Detect which cell encompasses the target text, then output its (X, Y) center coordinate. 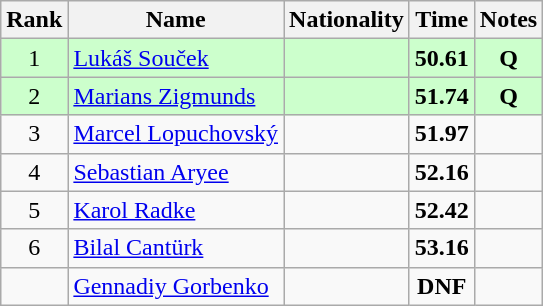
1 (34, 58)
Time (442, 20)
Marcel Lopuchovský (176, 134)
Notes (508, 20)
52.42 (442, 210)
Lukáš Souček (176, 58)
Gennadiy Gorbenko (176, 286)
51.97 (442, 134)
3 (34, 134)
52.16 (442, 172)
50.61 (442, 58)
53.16 (442, 248)
6 (34, 248)
2 (34, 96)
51.74 (442, 96)
4 (34, 172)
Marians Zigmunds (176, 96)
DNF (442, 286)
Rank (34, 20)
5 (34, 210)
Bilal Cantürk (176, 248)
Name (176, 20)
Sebastian Aryee (176, 172)
Karol Radke (176, 210)
Nationality (347, 20)
